Locate the cell with the specified text and output its (x, y) center coordinate. 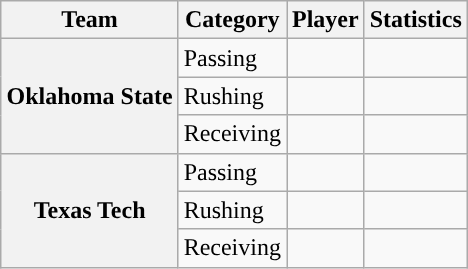
Category (232, 20)
Team (90, 20)
Statistics (416, 20)
Player (325, 20)
Oklahoma State (90, 96)
Texas Tech (90, 210)
